Detect which cell encompasses the target text, then output its [X, Y] center coordinate. 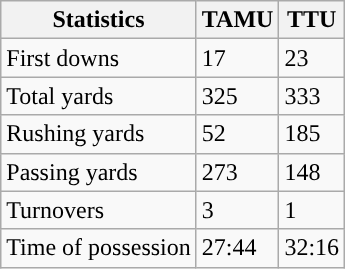
185 [312, 134]
1 [312, 210]
Rushing yards [99, 134]
Time of possession [99, 248]
TAMU [238, 20]
273 [238, 172]
Passing yards [99, 172]
333 [312, 96]
First downs [99, 58]
27:44 [238, 248]
TTU [312, 20]
23 [312, 58]
3 [238, 210]
Turnovers [99, 210]
Statistics [99, 20]
148 [312, 172]
Total yards [99, 96]
32:16 [312, 248]
17 [238, 58]
325 [238, 96]
52 [238, 134]
